Output the (x, y) coordinate of the center of the cell containing the given text.  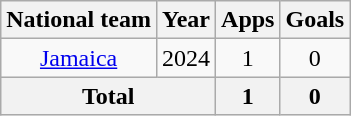
Jamaica (79, 58)
Total (108, 96)
Apps (248, 20)
National team (79, 20)
Goals (315, 20)
2024 (186, 58)
Year (186, 20)
